Locate the cell with the specified text and output its [X, Y] center coordinate. 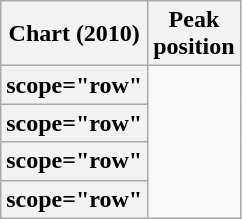
Peakposition [194, 34]
Chart (2010) [74, 34]
